Return the (X, Y) coordinate for the center point of the cell that contains the specified text.  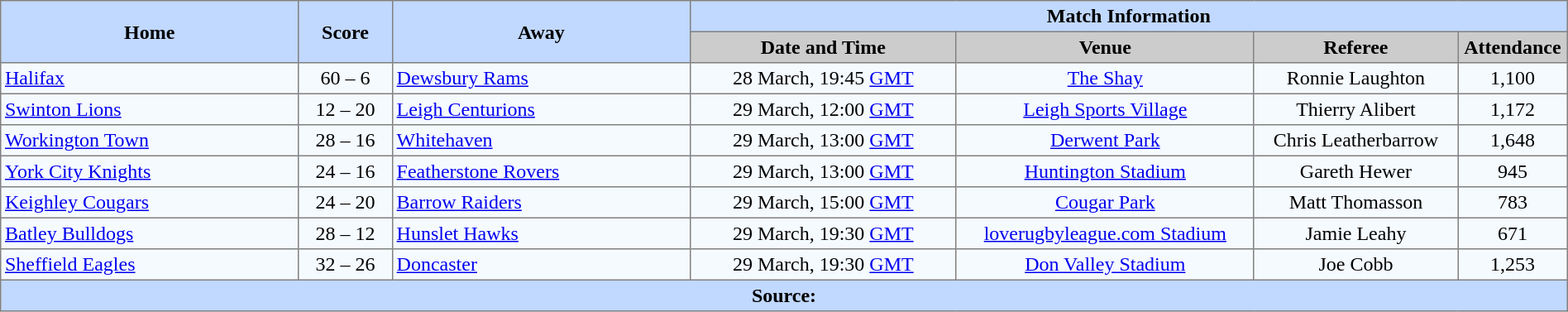
Workington Town (150, 141)
Dewsbury Rams (541, 79)
Barrow Raiders (541, 203)
28 – 12 (346, 233)
York City Knights (150, 171)
Huntington Stadium (1105, 171)
Match Information (1128, 17)
32 – 26 (346, 265)
Jamie Leahy (1355, 233)
12 – 20 (346, 109)
Derwent Park (1105, 141)
28 March, 19:45 GMT (823, 79)
Venue (1105, 47)
Source: (784, 295)
28 – 16 (346, 141)
783 (1513, 203)
24 – 16 (346, 171)
1,100 (1513, 79)
Away (541, 31)
29 March, 15:00 GMT (823, 203)
29 March, 12:00 GMT (823, 109)
Whitehaven (541, 141)
Sheffield Eagles (150, 265)
Featherstone Rovers (541, 171)
Chris Leatherbarrow (1355, 141)
671 (1513, 233)
Keighley Cougars (150, 203)
Thierry Alibert (1355, 109)
Matt Thomasson (1355, 203)
Cougar Park (1105, 203)
Swinton Lions (150, 109)
Attendance (1513, 47)
60 – 6 (346, 79)
loverugbyleague.com Stadium (1105, 233)
Date and Time (823, 47)
Leigh Centurions (541, 109)
Joe Cobb (1355, 265)
Doncaster (541, 265)
Referee (1355, 47)
24 – 20 (346, 203)
Home (150, 31)
945 (1513, 171)
Ronnie Laughton (1355, 79)
Hunslet Hawks (541, 233)
1,172 (1513, 109)
Batley Bulldogs (150, 233)
Halifax (150, 79)
Score (346, 31)
Leigh Sports Village (1105, 109)
Gareth Hewer (1355, 171)
1,648 (1513, 141)
The Shay (1105, 79)
1,253 (1513, 265)
Don Valley Stadium (1105, 265)
